Search for the cell housing the specified text and yield its (X, Y) center coordinate. 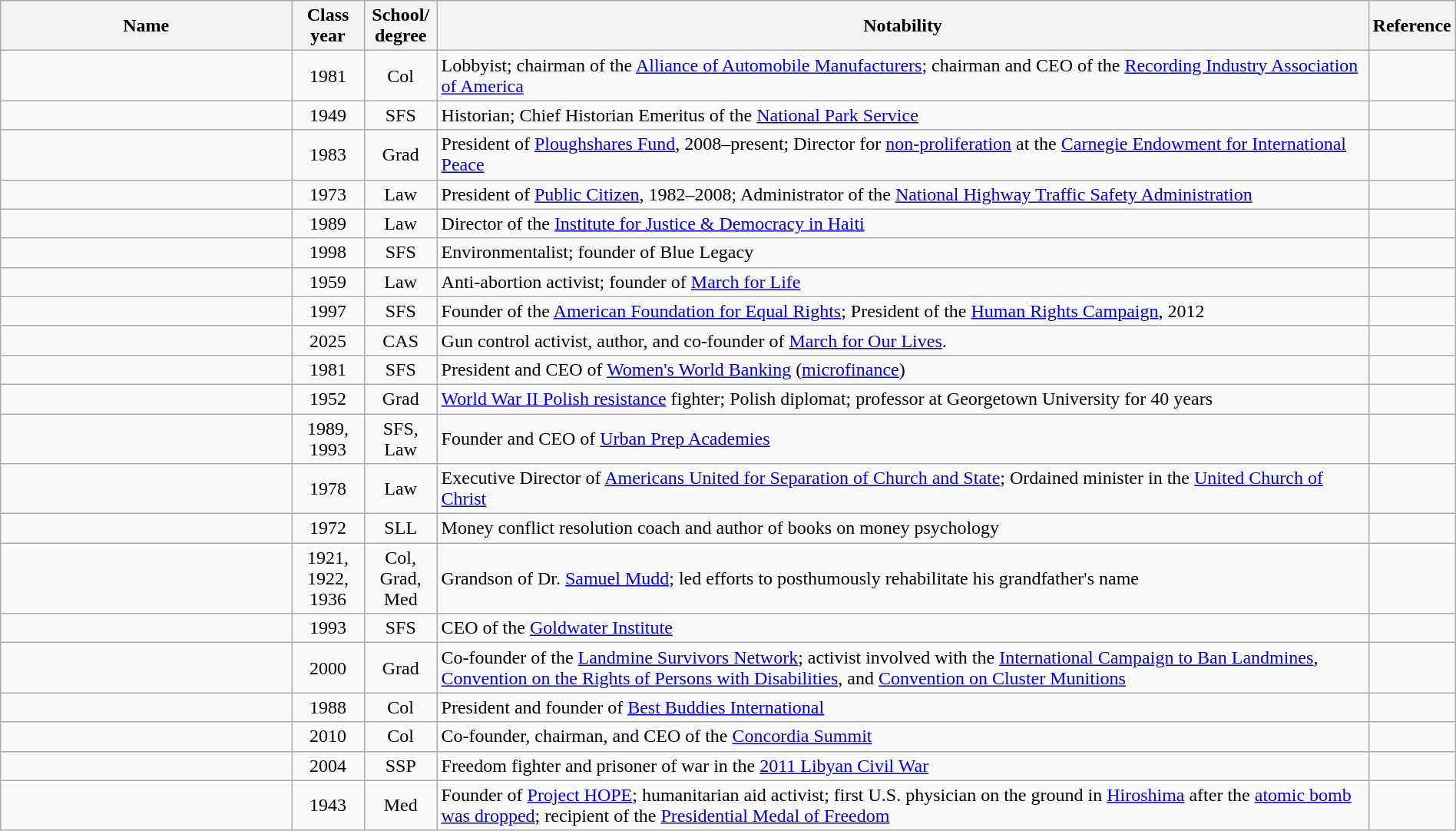
2000 (329, 668)
Historian; Chief Historian Emeritus of the National Park Service (903, 115)
Gun control activist, author, and co-founder of March for Our Lives. (903, 340)
1989,1993 (329, 438)
Notability (903, 26)
Reference (1411, 26)
Executive Director of Americans United for Separation of Church and State; Ordained minister in the United Church of Christ (903, 488)
1943 (329, 805)
1993 (329, 628)
1988 (329, 707)
Name (146, 26)
President and founder of Best Buddies International (903, 707)
Grandson of Dr. Samuel Mudd; led efforts to posthumously rehabilitate his grandfather's name (903, 578)
1983 (329, 155)
SFS,Law (401, 438)
1959 (329, 282)
2004 (329, 766)
Director of the Institute for Justice & Democracy in Haiti (903, 223)
1998 (329, 253)
President of Ploughshares Fund, 2008–present; Director for non-proliferation at the Carnegie Endowment for International Peace (903, 155)
1978 (329, 488)
Anti-abortion activist; founder of March for Life (903, 282)
1952 (329, 399)
1973 (329, 194)
Founder and CEO of Urban Prep Academies (903, 438)
CEO of the Goldwater Institute (903, 628)
President of Public Citizen, 1982–2008; Administrator of the National Highway Traffic Safety Administration (903, 194)
Med (401, 805)
Lobbyist; chairman of the Alliance of Automobile Manufacturers; chairman and CEO of the Recording Industry Association of America (903, 75)
Founder of the American Foundation for Equal Rights; President of the Human Rights Campaign, 2012 (903, 311)
World War II Polish resistance fighter; Polish diplomat; professor at Georgetown University for 40 years (903, 399)
SSP (401, 766)
Environmentalist; founder of Blue Legacy (903, 253)
Freedom fighter and prisoner of war in the 2011 Libyan Civil War (903, 766)
Co-founder, chairman, and CEO of the Concordia Summit (903, 737)
President and CEO of Women's World Banking (microfinance) (903, 369)
School/degree (401, 26)
CAS (401, 340)
2025 (329, 340)
2010 (329, 737)
Col,Grad,Med (401, 578)
1921,1922,1936 (329, 578)
Class year (329, 26)
SLL (401, 528)
Money conflict resolution coach and author of books on money psychology (903, 528)
1997 (329, 311)
1972 (329, 528)
1989 (329, 223)
1949 (329, 115)
